From the cell containing the given text, extract its center point as [x, y] coordinate. 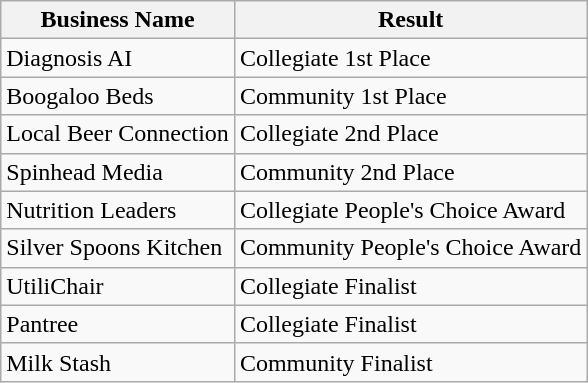
Nutrition Leaders [118, 210]
Silver Spoons Kitchen [118, 248]
Pantree [118, 324]
Result [410, 20]
Community Finalist [410, 362]
Diagnosis AI [118, 58]
UtiliChair [118, 286]
Community People's Choice Award [410, 248]
Collegiate People's Choice Award [410, 210]
Boogaloo Beds [118, 96]
Milk Stash [118, 362]
Local Beer Connection [118, 134]
Spinhead Media [118, 172]
Collegiate 2nd Place [410, 134]
Business Name [118, 20]
Community 2nd Place [410, 172]
Collegiate 1st Place [410, 58]
Community 1st Place [410, 96]
